Return the (X, Y) coordinate for the center point of the cell that contains the specified text.  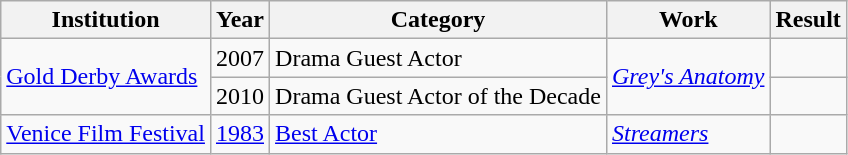
Result (808, 20)
Venice Film Festival (106, 134)
Category (438, 20)
2007 (240, 58)
Institution (106, 20)
Grey's Anatomy (688, 77)
Best Actor (438, 134)
Year (240, 20)
Streamers (688, 134)
Gold Derby Awards (106, 77)
2010 (240, 96)
Drama Guest Actor (438, 58)
Drama Guest Actor of the Decade (438, 96)
Work (688, 20)
1983 (240, 134)
